Capture the cell that displays the provided text and extract its [X, Y] central coordinate. 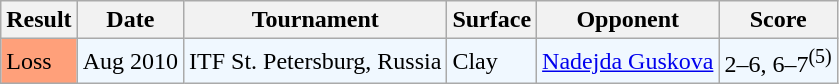
Aug 2010 [130, 62]
Loss [39, 62]
2–6, 6–7(5) [778, 62]
Date [130, 20]
Nadejda Guskova [628, 62]
Opponent [628, 20]
Surface [492, 20]
Result [39, 20]
ITF St. Petersburg, Russia [316, 62]
Score [778, 20]
Clay [492, 62]
Tournament [316, 20]
